Search for the cell housing the specified text and yield its [x, y] center coordinate. 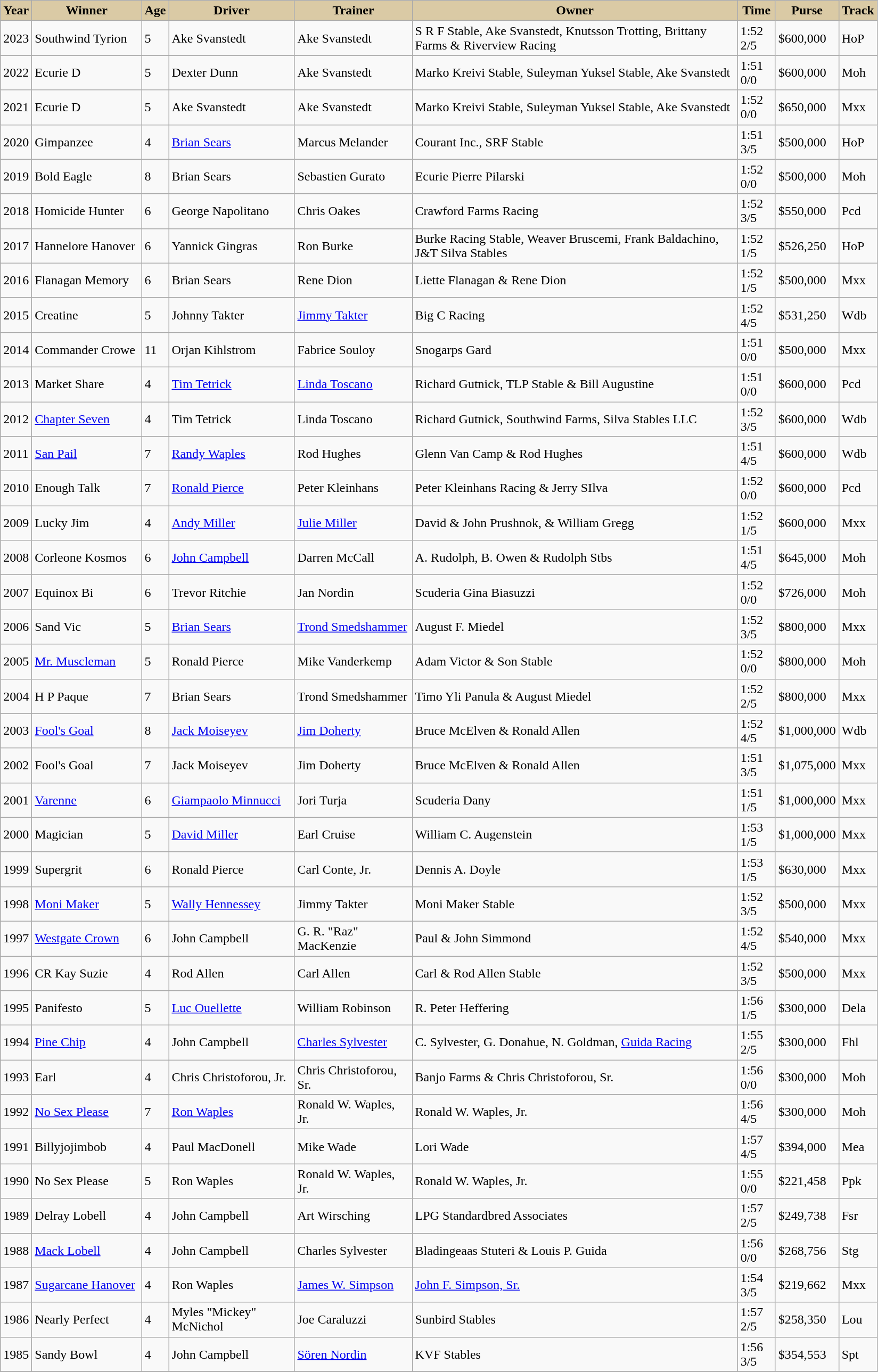
Orjan Kihlstrom [232, 349]
Moni Maker Stable [575, 904]
Julie Miller [354, 523]
Richard Gutnick, TLP Stable & Bill Augustine [575, 384]
Market Share [87, 384]
1987 [16, 1285]
Andy Miller [232, 523]
Billyjojimbob [87, 1147]
1:56 3/5 [756, 1354]
Homicide Hunter [87, 211]
Fhl [858, 1042]
Spt [858, 1354]
Gimpanzee [87, 142]
George Napolitano [232, 211]
A. Rudolph, B. Owen & Rudolph Stbs [575, 558]
Giampaolo Minnucci [232, 800]
$726,000 [807, 592]
1996 [16, 973]
Varenne [87, 800]
Chapter Seven [87, 418]
David & John Prushnok, & William Gregg [575, 523]
Rod Hughes [354, 454]
Myles "Mickey" McNichol [232, 1319]
2008 [16, 558]
Magician [87, 835]
Sören Nordin [354, 1354]
1989 [16, 1216]
Wally Hennessey [232, 904]
Hannelore Hanover [87, 246]
1:55 2/5 [756, 1042]
Timo Yli Panula & August Miedel [575, 696]
Rod Allen [232, 973]
Purse [807, 11]
2015 [16, 315]
Johnny Takter [232, 315]
Lou [858, 1319]
Carl Allen [354, 973]
Banjo Farms & Chris Christoforou, Sr. [575, 1078]
Trevor Ritchie [232, 592]
Ron Burke [354, 246]
$249,738 [807, 1216]
Supergrit [87, 869]
Paul MacDonell [232, 1147]
Sandy Bowl [87, 1354]
KVF Stables [575, 1354]
2014 [16, 349]
Owner [575, 11]
Lori Wade [575, 1147]
1990 [16, 1181]
Glenn Van Camp & Rod Hughes [575, 454]
Chris Christoforou, Sr. [354, 1078]
1:57 4/5 [756, 1147]
Ppk [858, 1181]
Bold Eagle [87, 177]
2013 [16, 384]
$550,000 [807, 211]
Mike Vanderkemp [354, 661]
C. Sylvester, G. Donahue, N. Goldman, Guida Racing [575, 1042]
Rene Dion [354, 280]
Creatine [87, 315]
2012 [16, 418]
$650,000 [807, 108]
Snogarps Gard [575, 349]
Driver [232, 11]
2004 [16, 696]
$219,662 [807, 1285]
Sugarcane Hanover [87, 1285]
Trainer [354, 11]
1:56 1/5 [756, 1008]
2005 [16, 661]
2000 [16, 835]
Luc Ouellette [232, 1008]
2003 [16, 730]
Darren McCall [354, 558]
Corleone Kosmos [87, 558]
Chris Christoforou, Jr. [232, 1078]
$221,458 [807, 1181]
1994 [16, 1042]
Pine Chip [87, 1042]
Scuderia Dany [575, 800]
Peter Kleinhans [354, 489]
Randy Waples [232, 454]
Courant Inc., SRF Stable [575, 142]
1995 [16, 1008]
Yannick Gingras [232, 246]
Bladingeaas Stuteri & Louis P. Guida [575, 1250]
2017 [16, 246]
Equinox Bi [87, 592]
Carl & Rod Allen Stable [575, 973]
Enough Talk [87, 489]
2007 [16, 592]
Stg [858, 1250]
Winner [87, 11]
Earl [87, 1078]
2020 [16, 142]
John F. Simpson, Sr. [575, 1285]
2001 [16, 800]
William C. Augenstein [575, 835]
1:55 0/0 [756, 1181]
Year [16, 11]
Marcus Melander [354, 142]
Ecurie Pierre Pilarski [575, 177]
Crawford Farms Racing [575, 211]
August F. Miedel [575, 627]
Paul & John Simmond [575, 938]
$394,000 [807, 1147]
Commander Crowe [87, 349]
Fsr [858, 1216]
James W. Simpson [354, 1285]
$630,000 [807, 869]
Panifesto [87, 1008]
Delray Lobell [87, 1216]
11 [155, 349]
Peter Kleinhans Racing & Jerry SIlva [575, 489]
Liette Flanagan & Rene Dion [575, 280]
Sunbird Stables [575, 1319]
William Robinson [354, 1008]
1993 [16, 1078]
2021 [16, 108]
$531,250 [807, 315]
1991 [16, 1147]
LPG Standardbred Associates [575, 1216]
Sand Vic [87, 627]
G. R. "Raz" MacKenzie [354, 938]
Moni Maker [87, 904]
2006 [16, 627]
Nearly Perfect [87, 1319]
$526,250 [807, 246]
1998 [16, 904]
Mr. Muscleman [87, 661]
Scuderia Gina Biasuzzi [575, 592]
CR Kay Suzie [87, 973]
2022 [16, 72]
Flanagan Memory [87, 280]
Art Wirsching [354, 1216]
Lucky Jim [87, 523]
Mea [858, 1147]
2011 [16, 454]
$268,756 [807, 1250]
Fabrice Souloy [354, 349]
1992 [16, 1112]
Time [756, 11]
Burke Racing Stable, Weaver Bruscemi, Frank Baldachino, J&T Silva Stables [575, 246]
Jan Nordin [354, 592]
1:54 3/5 [756, 1285]
2002 [16, 766]
Dennis A. Doyle [575, 869]
R. Peter Heffering [575, 1008]
Chris Oakes [354, 211]
H P Paque [87, 696]
Earl Cruise [354, 835]
2016 [16, 280]
Richard Gutnick, Southwind Farms, Silva Stables LLC [575, 418]
$540,000 [807, 938]
1988 [16, 1250]
$645,000 [807, 558]
Jori Turja [354, 800]
2010 [16, 489]
$1,075,000 [807, 766]
Big C Racing [575, 315]
Track [858, 11]
Mike Wade [354, 1147]
Southwind Tyrion [87, 38]
Dexter Dunn [232, 72]
$354,553 [807, 1354]
Adam Victor & Son Stable [575, 661]
$258,350 [807, 1319]
2009 [16, 523]
Sebastien Gurato [354, 177]
S R F Stable, Ake Svanstedt, Knutsson Trotting, Brittany Farms & Riverview Racing [575, 38]
1997 [16, 938]
Carl Conte, Jr. [354, 869]
2019 [16, 177]
David Miller [232, 835]
2023 [16, 38]
Westgate Crown [87, 938]
Joe Caraluzzi [354, 1319]
1:51 1/5 [756, 800]
1999 [16, 869]
San Pail [87, 454]
Dela [858, 1008]
Mack Lobell [87, 1250]
Age [155, 11]
2018 [16, 211]
1985 [16, 1354]
1986 [16, 1319]
1:56 4/5 [756, 1112]
